Scan for the cell matching the given text and deliver its (X, Y) coordinate at center. 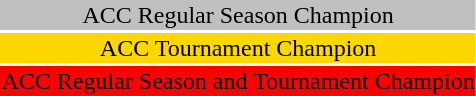
ACC Tournament Champion (238, 48)
ACC Regular Season and Tournament Champion (238, 81)
ACC Regular Season Champion (238, 15)
